Scan for the cell matching the given text and deliver its [x, y] coordinate at center. 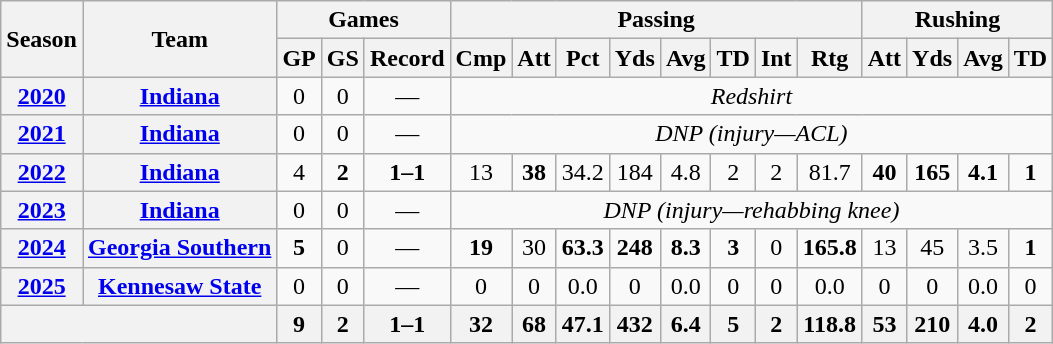
118.8 [830, 324]
Rtg [830, 58]
63.3 [582, 248]
Record [407, 58]
53 [884, 324]
2023 [42, 210]
3.5 [984, 248]
2020 [42, 96]
3 [733, 248]
2022 [42, 172]
165.8 [830, 248]
432 [634, 324]
38 [534, 172]
Games [364, 20]
81.7 [830, 172]
47.1 [582, 324]
Rushing [958, 20]
GP [299, 58]
Int [776, 58]
32 [481, 324]
2021 [42, 134]
184 [634, 172]
4 [299, 172]
4.1 [984, 172]
2024 [42, 248]
Kennesaw State [179, 286]
Team [179, 39]
248 [634, 248]
40 [884, 172]
210 [932, 324]
Cmp [481, 58]
68 [534, 324]
6.4 [686, 324]
165 [932, 172]
GS [342, 58]
DNP (injury—ACL) [752, 134]
Redshirt [752, 96]
Pct [582, 58]
9 [299, 324]
Season [42, 39]
19 [481, 248]
34.2 [582, 172]
Passing [656, 20]
4.0 [984, 324]
2025 [42, 286]
4.8 [686, 172]
45 [932, 248]
8.3 [686, 248]
DNP (injury—rehabbing knee) [752, 210]
30 [534, 248]
Georgia Southern [179, 248]
